Locate the cell with the specified text and output its [X, Y] center coordinate. 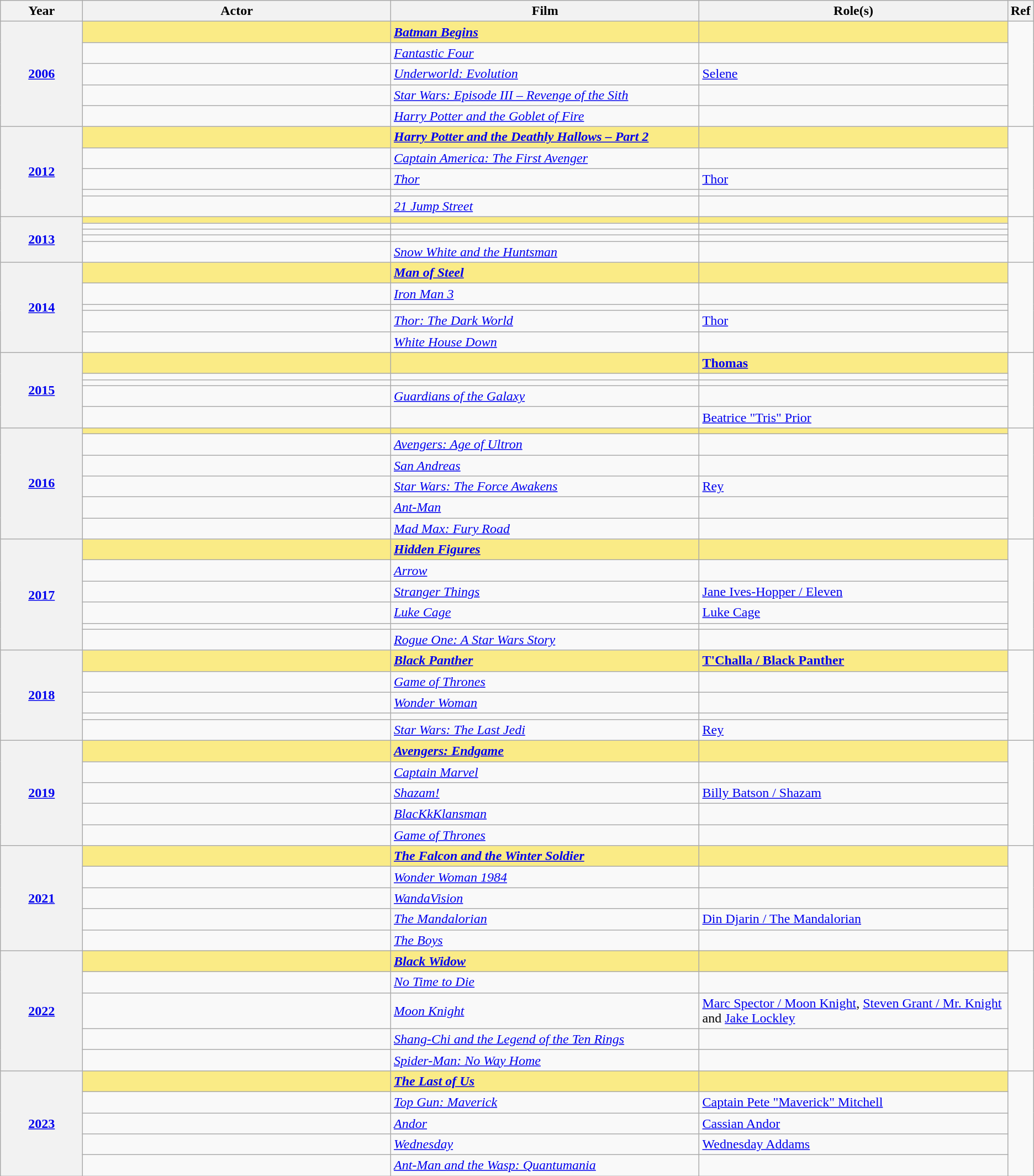
Hidden Figures [545, 550]
Shang-Chi and the Legend of the Ten Rings [545, 1039]
Thomas [853, 363]
Andor [545, 1123]
Din Djarin / The Mandalorian [853, 919]
Marc Spector / Moon Knight, Steven Grant / Mr. Knight and Jake Lockley [853, 1011]
2021 [42, 898]
Billy Batson / Shazam [853, 793]
The Boys [545, 940]
Year [42, 11]
2013 [42, 239]
Selene [853, 74]
2006 [42, 74]
BlacKkKlansman [545, 814]
Moon Knight [545, 1011]
Star Wars: Episode III – Revenge of the Sith [545, 95]
Captain Pete "Maverick" Mitchell [853, 1102]
Beatrice "Tris" Prior [853, 417]
Wonder Woman [545, 703]
Shazam! [545, 793]
Harry Potter and the Goblet of Fire [545, 116]
Ant-Man and the Wasp: Quantumania [545, 1166]
Black Widow [545, 961]
The Last of Us [545, 1081]
Arrow [545, 571]
Underworld: Evolution [545, 74]
Batman Begins [545, 32]
Thor: The Dark World [545, 321]
Cassian Andor [853, 1123]
Actor [237, 11]
San Andreas [545, 466]
Man of Steel [545, 273]
2022 [42, 1011]
Stranger Things [545, 592]
Star Wars: The Last Jedi [545, 730]
Wednesday Addams [853, 1145]
Ref [1021, 11]
WandaVision [545, 898]
Fantastic Four [545, 53]
Guardians of the Galaxy [545, 396]
2016 [42, 483]
T'Challa / Black Panther [853, 661]
Wednesday [545, 1145]
2018 [42, 695]
Captain America: The First Avenger [545, 158]
Rogue One: A Star Wars Story [545, 640]
Captain Marvel [545, 772]
Jane Ives-Hopper / Eleven [853, 592]
2019 [42, 793]
Ant-Man [545, 508]
Role(s) [853, 11]
Star Wars: The Force Awakens [545, 487]
2012 [42, 171]
Avengers: Endgame [545, 751]
21 Jump Street [545, 206]
The Mandalorian [545, 919]
2015 [42, 390]
2023 [42, 1123]
2014 [42, 307]
No Time to Die [545, 982]
Snow White and the Huntsman [545, 252]
Spider-Man: No Way Home [545, 1060]
Mad Max: Fury Road [545, 529]
Film [545, 11]
The Falcon and the Winter Soldier [545, 856]
Avengers: Age of Ultron [545, 444]
Top Gun: Maverick [545, 1102]
Black Panther [545, 661]
Harry Potter and the Deathly Hallows – Part 2 [545, 137]
Wonder Woman 1984 [545, 877]
Iron Man 3 [545, 294]
White House Down [545, 342]
2017 [42, 594]
